For the text-containing cell, return its midpoint in [x, y] coordinate format. 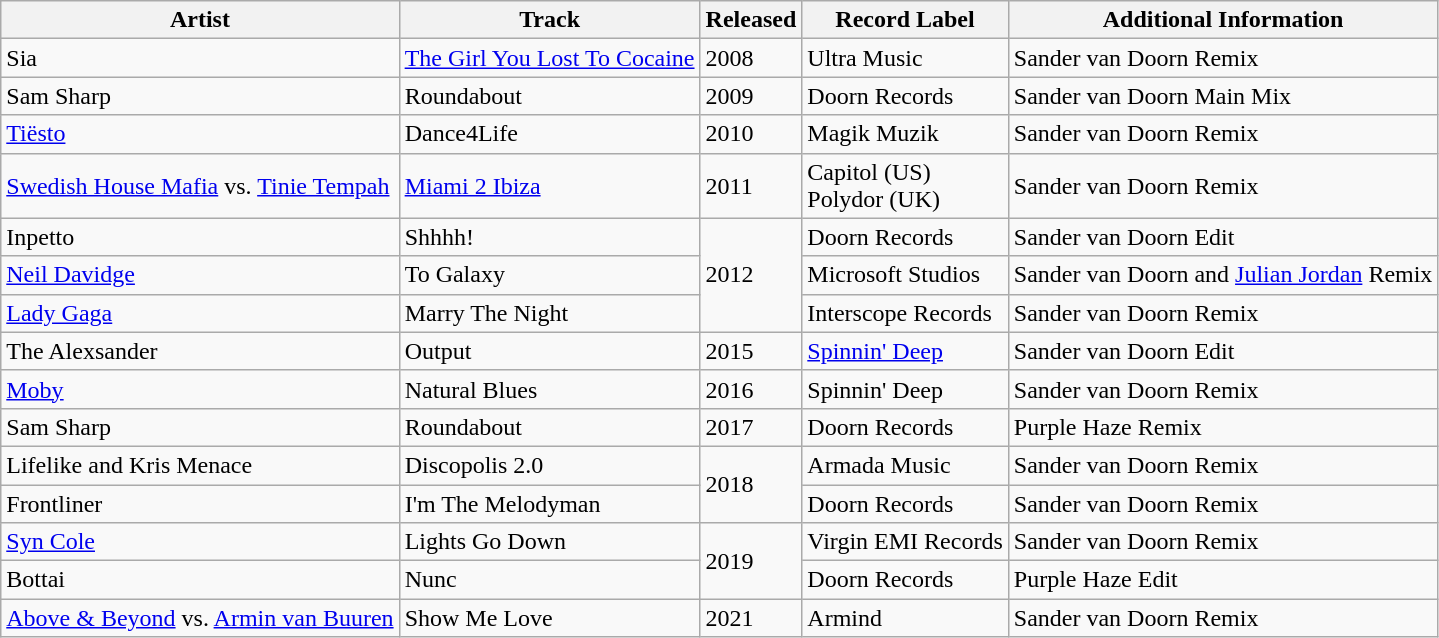
Record Label [905, 20]
Bottai [200, 580]
Natural Blues [550, 389]
2010 [751, 134]
2009 [751, 96]
2016 [751, 389]
Swedish House Mafia vs. Tinie Tempah [200, 186]
Virgin EMI Records [905, 542]
Dance4Life [550, 134]
Tiësto [200, 134]
The Girl You Lost To Cocaine [550, 58]
Show Me Love [550, 618]
Shhhh! [550, 237]
Syn Cole [200, 542]
Neil Davidge [200, 275]
Additional Information [1223, 20]
Moby [200, 389]
Capitol (US) Polydor (UK) [905, 186]
Lights Go Down [550, 542]
2015 [751, 351]
Sander van Doorn Main Mix [1223, 96]
Discopolis 2.0 [550, 465]
Released [751, 20]
Microsoft Studios [905, 275]
Purple Haze Remix [1223, 427]
2021 [751, 618]
Magik Muzik [905, 134]
Purple Haze Edit [1223, 580]
2008 [751, 58]
Artist [200, 20]
Lifelike and Kris Menace [200, 465]
Interscope Records [905, 313]
Ultra Music [905, 58]
To Galaxy [550, 275]
Inpetto [200, 237]
2019 [751, 561]
I'm The Melodyman [550, 503]
The Alexsander [200, 351]
Armind [905, 618]
Nunc [550, 580]
2011 [751, 186]
Above & Beyond vs. Armin van Buuren [200, 618]
Output [550, 351]
Track [550, 20]
Sander van Doorn and Julian Jordan Remix [1223, 275]
2017 [751, 427]
Marry The Night [550, 313]
2018 [751, 484]
Sia [200, 58]
Lady Gaga [200, 313]
Frontliner [200, 503]
Miami 2 Ibiza [550, 186]
Armada Music [905, 465]
2012 [751, 275]
